Pinpoint the cell where the given text exists, returning its [x, y] midpoint coordinate. 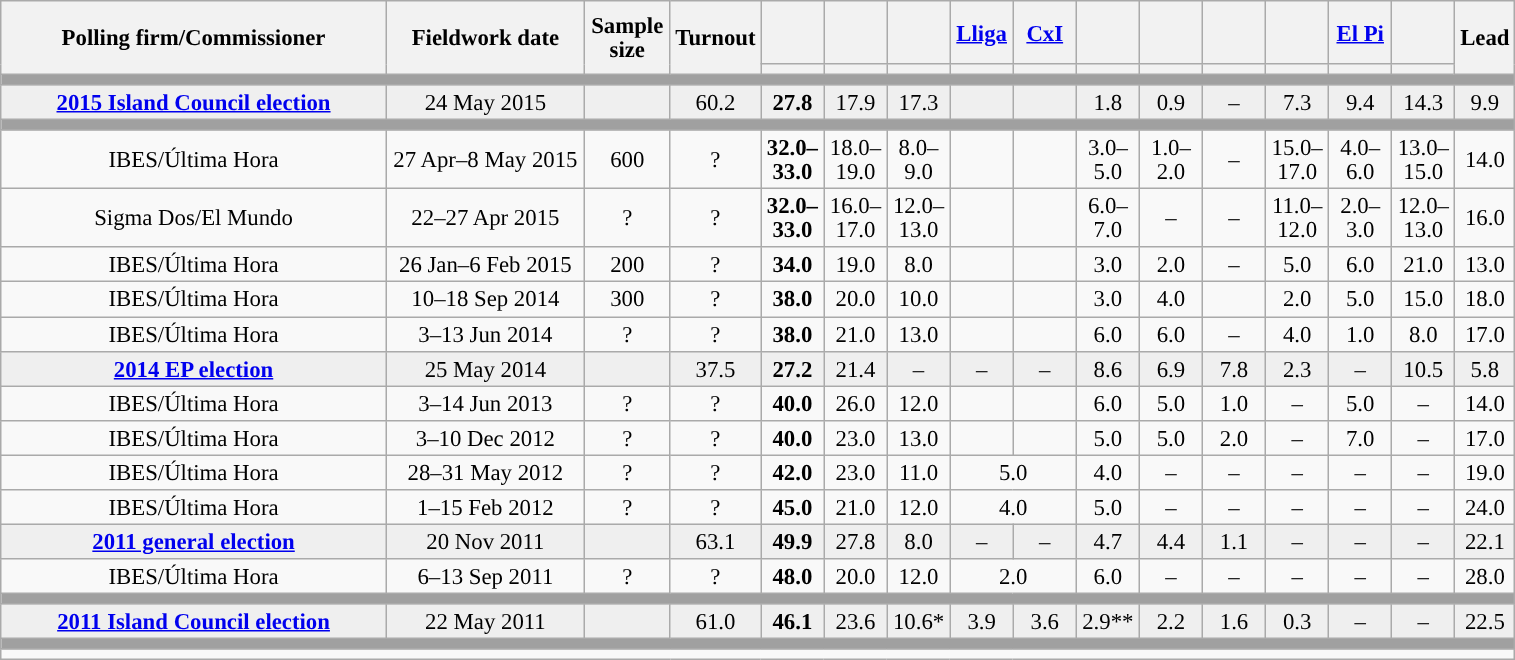
Lead [1485, 38]
7.0 [1360, 438]
1.8 [1108, 102]
10.6* [918, 622]
300 [627, 300]
27.2 [792, 368]
2.3 [1298, 368]
63.1 [716, 542]
61.0 [716, 622]
46.1 [792, 622]
27 Apr–8 May 2015 [485, 160]
3–10 Dec 2012 [485, 438]
13.0–15.0 [1424, 160]
3–13 Jun 2014 [485, 334]
45.0 [792, 508]
26 Jan–6 Feb 2015 [485, 266]
6.0–7.0 [1108, 218]
CxI [1044, 32]
Sigma Dos/El Mundo [194, 218]
El Pi [1360, 32]
37.5 [716, 368]
4.4 [1170, 542]
23.6 [856, 622]
49.9 [792, 542]
10.5 [1424, 368]
3–14 Jun 2013 [485, 404]
Polling firm/Commissioner [194, 38]
28.0 [1485, 576]
2011 Island Council election [194, 622]
2014 EP election [194, 368]
34.0 [792, 266]
2.2 [1170, 622]
1.0–2.0 [1170, 160]
18.0 [1485, 300]
24.0 [1485, 508]
Turnout [716, 38]
60.2 [716, 102]
10–18 Sep 2014 [485, 300]
22 May 2011 [485, 622]
8.0–9.0 [918, 160]
22–27 Apr 2015 [485, 218]
Fieldwork date [485, 38]
Lliga [982, 32]
25 May 2014 [485, 368]
16.0 [1485, 218]
11.0 [918, 472]
20 Nov 2011 [485, 542]
1–15 Feb 2012 [485, 508]
14.3 [1424, 102]
9.9 [1485, 102]
9.4 [1360, 102]
5.8 [1485, 368]
2011 general election [194, 542]
3.0–5.0 [1108, 160]
16.0–17.0 [856, 218]
8.6 [1108, 368]
17.3 [918, 102]
7.8 [1234, 368]
24 May 2015 [485, 102]
6–13 Sep 2011 [485, 576]
26.0 [856, 404]
15.0 [1424, 300]
0.9 [1170, 102]
2.9** [1108, 622]
17.9 [856, 102]
0.3 [1298, 622]
600 [627, 160]
3.9 [982, 622]
48.0 [792, 576]
2015 Island Council election [194, 102]
2.0–3.0 [1360, 218]
18.0–19.0 [856, 160]
22.1 [1485, 542]
11.0–12.0 [1298, 218]
200 [627, 266]
1.6 [1234, 622]
10.0 [918, 300]
3.6 [1044, 622]
Sample size [627, 38]
28–31 May 2012 [485, 472]
42.0 [792, 472]
21.4 [856, 368]
22.5 [1485, 622]
6.9 [1170, 368]
15.0–17.0 [1298, 160]
7.3 [1298, 102]
1.1 [1234, 542]
4.0–6.0 [1360, 160]
4.7 [1108, 542]
